For the text-containing cell, return its midpoint in [x, y] coordinate format. 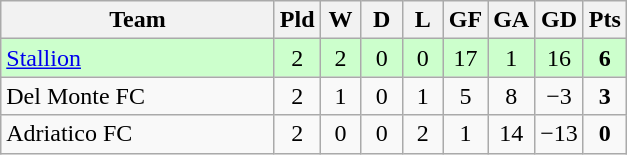
16 [560, 58]
Stallion [138, 58]
8 [512, 96]
W [340, 20]
−3 [560, 96]
14 [512, 134]
L [422, 20]
Pts [604, 20]
GA [512, 20]
Pld [297, 20]
GF [465, 20]
5 [465, 96]
Team [138, 20]
Adriatico FC [138, 134]
−13 [560, 134]
D [382, 20]
17 [465, 58]
GD [560, 20]
6 [604, 58]
3 [604, 96]
Del Monte FC [138, 96]
